Pinpoint the cell where the given text exists, returning its [x, y] midpoint coordinate. 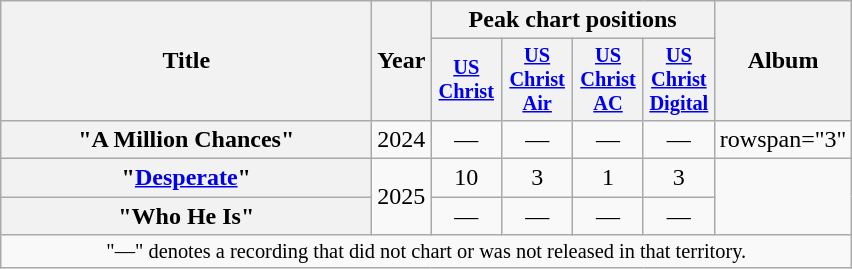
"—" denotes a recording that did not chart or was not released in that territory. [426, 252]
rowspan="3" [783, 139]
"A Million Chances" [186, 139]
10 [466, 178]
2024 [402, 139]
Year [402, 61]
USChrist [466, 80]
Peak chart positions [572, 20]
USChristDigital [678, 80]
Album [783, 61]
"Who He Is" [186, 216]
Title [186, 61]
1 [608, 178]
USChristAC [608, 80]
"Desperate" [186, 178]
USChristAir [538, 80]
2025 [402, 197]
